Find where the given text appears and provide that cell's center as (x, y) coordinate. 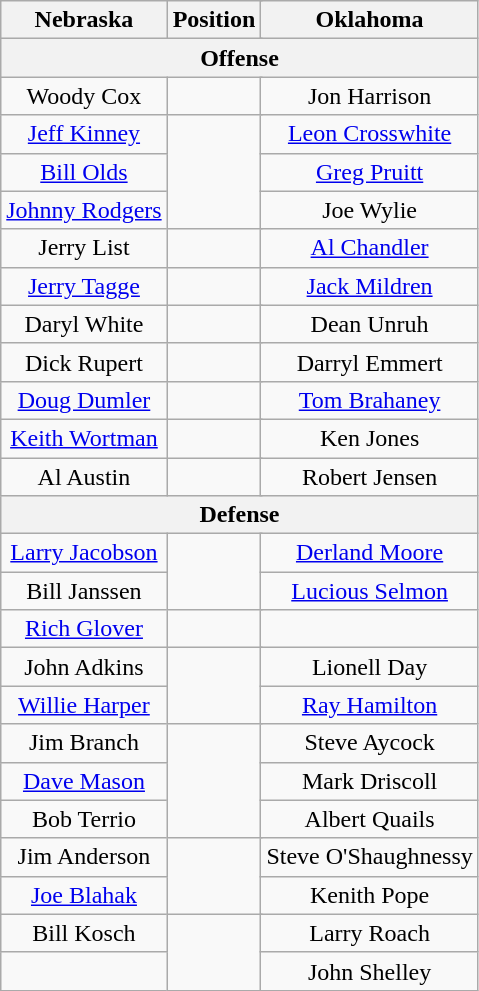
Dean Unruh (370, 324)
Joe Blahak (84, 895)
Bill Kosch (84, 933)
Tom Brahaney (370, 400)
Joe Wylie (370, 210)
Leon Crosswhite (370, 134)
Lionell Day (370, 667)
Lucious Selmon (370, 591)
Larry Roach (370, 933)
Doug Dumler (84, 400)
Willie Harper (84, 705)
Rich Glover (84, 629)
Jim Anderson (84, 857)
Derland Moore (370, 553)
Bill Olds (84, 172)
John Adkins (84, 667)
Steve O'Shaughnessy (370, 857)
Al Austin (84, 477)
Bill Janssen (84, 591)
Nebraska (84, 20)
John Shelley (370, 971)
Ray Hamilton (370, 705)
Albert Quails (370, 819)
Dick Rupert (84, 362)
Jerry Tagge (84, 286)
Oklahoma (370, 20)
Robert Jensen (370, 477)
Jack Mildren (370, 286)
Jon Harrison (370, 96)
Larry Jacobson (84, 553)
Al Chandler (370, 248)
Keith Wortman (84, 438)
Steve Aycock (370, 743)
Greg Pruitt (370, 172)
Kenith Pope (370, 895)
Jim Branch (84, 743)
Woody Cox (84, 96)
Bob Terrio (84, 819)
Daryl White (84, 324)
Offense (240, 58)
Position (214, 20)
Jerry List (84, 248)
Darryl Emmert (370, 362)
Johnny Rodgers (84, 210)
Defense (240, 515)
Jeff Kinney (84, 134)
Mark Driscoll (370, 781)
Dave Mason (84, 781)
Ken Jones (370, 438)
